Provide the (X, Y) coordinate of the cell's center where the given text is located.  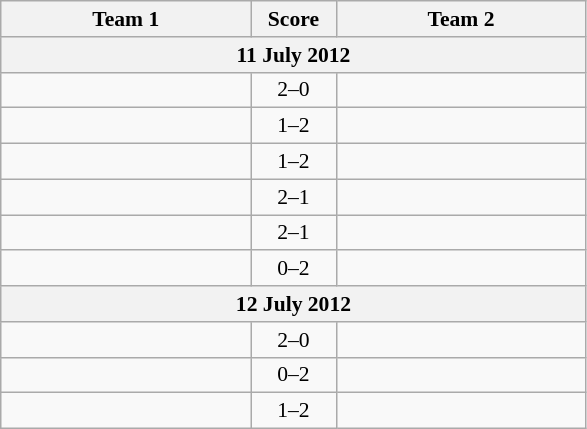
Team 1 (126, 19)
Team 2 (461, 19)
11 July 2012 (294, 55)
Score (294, 19)
12 July 2012 (294, 304)
